Provide the (x, y) coordinate of the cell's center where the given text is located.  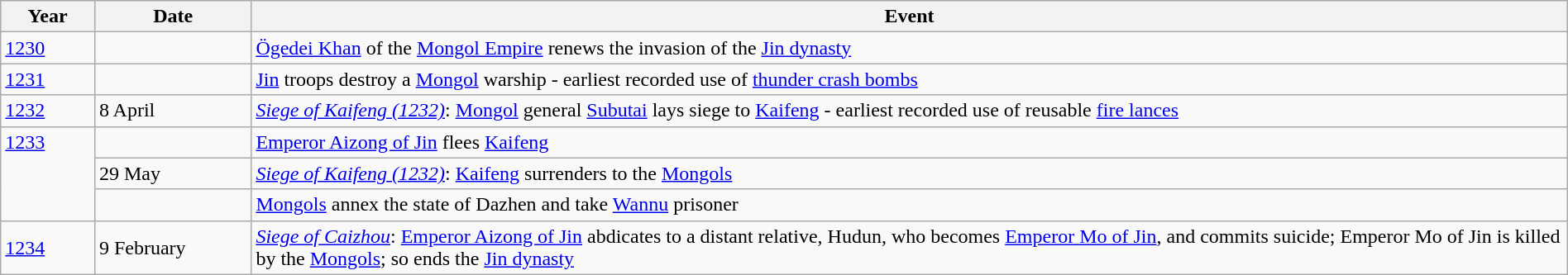
Year (48, 17)
Event (910, 17)
8 April (172, 111)
1232 (48, 111)
Jin troops destroy a Mongol warship - earliest recorded use of thunder crash bombs (910, 79)
Emperor Aizong of Jin flees Kaifeng (910, 142)
1230 (48, 48)
9 February (172, 248)
Ögedei Khan of the Mongol Empire renews the invasion of the Jin dynasty (910, 48)
1234 (48, 248)
Mongols annex the state of Dazhen and take Wannu prisoner (910, 205)
Siege of Kaifeng (1232): Mongol general Subutai lays siege to Kaifeng - earliest recorded use of reusable fire lances (910, 111)
1231 (48, 79)
Date (172, 17)
1233 (48, 173)
Siege of Kaifeng (1232): Kaifeng surrenders to the Mongols (910, 173)
29 May (172, 173)
